Extract the (X, Y) coordinate from the center of the cell holding the provided text.  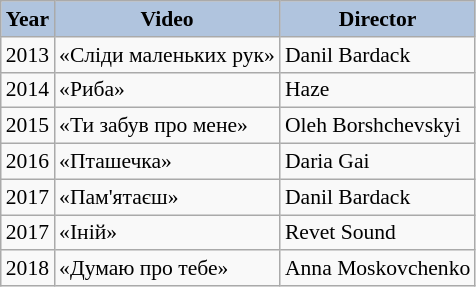
«Ти забув про мене» (167, 126)
«Пташечка» (167, 162)
2018 (28, 269)
Haze (378, 90)
Daria Gai (378, 162)
Revet Sound (378, 233)
Year (28, 19)
«Думаю про тебе» (167, 269)
2016 (28, 162)
«Сліди маленьких рук» (167, 55)
«Риба» (167, 90)
Director (378, 19)
Anna Moskovchenko (378, 269)
«Пам'ятаєш» (167, 197)
2014 (28, 90)
2015 (28, 126)
Oleh Borshchevskyi (378, 126)
«Іній» (167, 233)
2013 (28, 55)
Video (167, 19)
